Capture the cell that displays the provided text and extract its [X, Y] central coordinate. 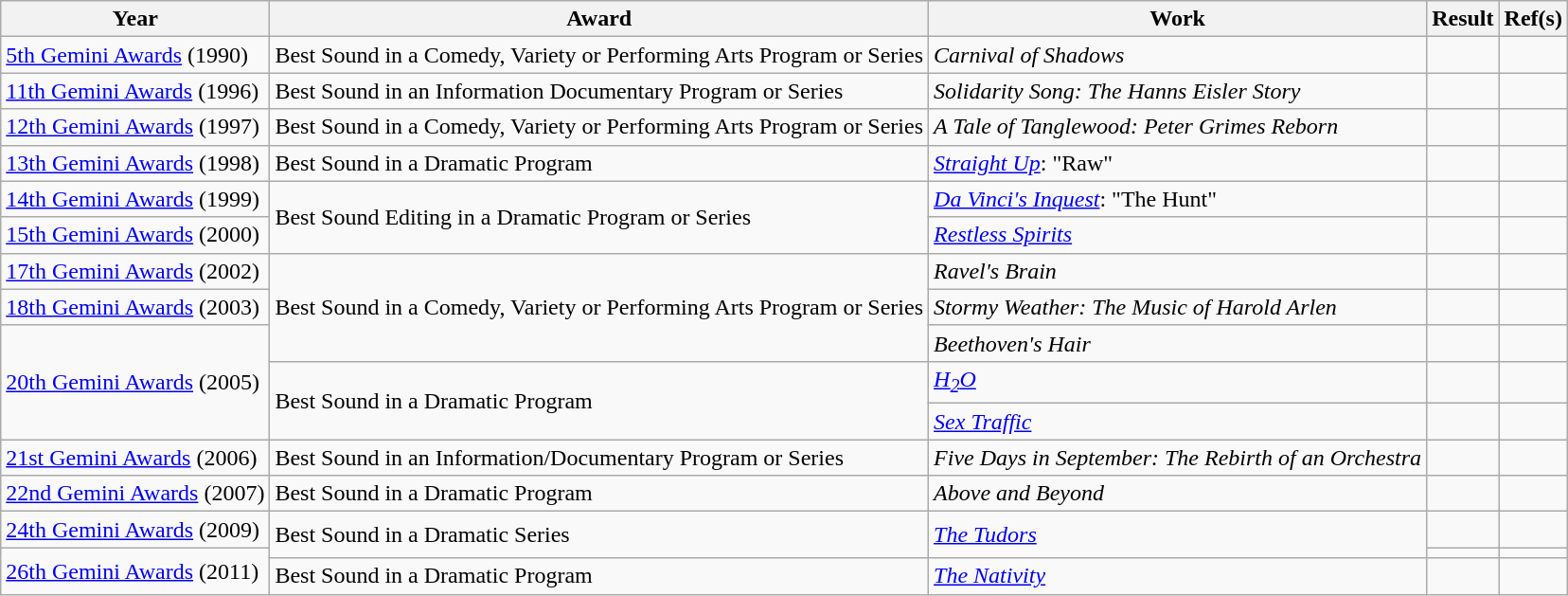
13th Gemini Awards (1998) [135, 163]
Best Sound Editing in a Dramatic Program or Series [599, 217]
Stormy Weather: The Music of Harold Arlen [1178, 307]
Year [135, 19]
Straight Up: "Raw" [1178, 163]
18th Gemini Awards (2003) [135, 307]
A Tale of Tanglewood: Peter Grimes Reborn [1178, 127]
Beethoven's Hair [1178, 343]
17th Gemini Awards (2002) [135, 271]
Work [1178, 19]
Above and Beyond [1178, 494]
26th Gemini Awards (2011) [135, 570]
Award [599, 19]
Da Vinci's Inquest: "The Hunt" [1178, 199]
H2O [1178, 382]
Restless Spirits [1178, 235]
14th Gemini Awards (1999) [135, 199]
Five Days in September: The Rebirth of an Orchestra [1178, 458]
11th Gemini Awards (1996) [135, 91]
Sex Traffic [1178, 422]
5th Gemini Awards (1990) [135, 55]
Best Sound in an Information Documentary Program or Series [599, 91]
21st Gemini Awards (2006) [135, 458]
Result [1463, 19]
Ref(s) [1533, 19]
Best Sound in an Information/Documentary Program or Series [599, 458]
Carnival of Shadows [1178, 55]
20th Gemini Awards (2005) [135, 382]
The Nativity [1178, 576]
12th Gemini Awards (1997) [135, 127]
Best Sound in a Dramatic Series [599, 534]
The Tudors [1178, 534]
24th Gemini Awards (2009) [135, 530]
Ravel's Brain [1178, 271]
22nd Gemini Awards (2007) [135, 494]
15th Gemini Awards (2000) [135, 235]
Solidarity Song: The Hanns Eisler Story [1178, 91]
